Locate the cell with the specified text and output its (X, Y) center coordinate. 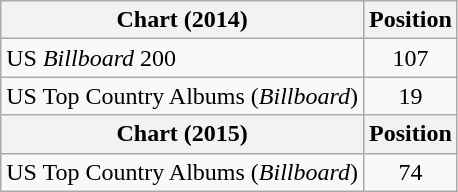
US Billboard 200 (182, 58)
Chart (2014) (182, 20)
Chart (2015) (182, 134)
19 (411, 96)
107 (411, 58)
74 (411, 172)
